Find where the given text appears and provide that cell's center as (X, Y) coordinate. 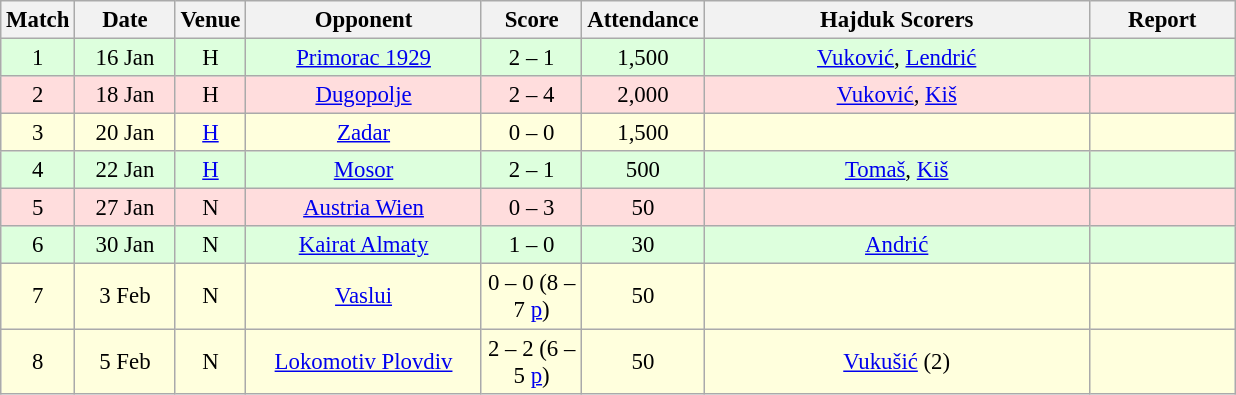
Attendance (643, 20)
16 Jan (126, 58)
Dugopolje (364, 95)
0 – 0 (532, 133)
5 (38, 208)
3 (38, 133)
30 (643, 245)
30 Jan (126, 245)
Opponent (364, 20)
Lokomotiv Plovdiv (364, 362)
Score (532, 20)
3 Feb (126, 296)
Tomaš, Kiš (897, 170)
8 (38, 362)
4 (38, 170)
22 Jan (126, 170)
27 Jan (126, 208)
18 Jan (126, 95)
Hajduk Scorers (897, 20)
Kairat Almaty (364, 245)
Mosor (364, 170)
Venue (210, 20)
0 – 0 (8 – 7 p) (532, 296)
1 (38, 58)
Zadar (364, 133)
Report (1162, 20)
Date (126, 20)
0 – 3 (532, 208)
2 – 4 (532, 95)
Vaslui (364, 296)
7 (38, 296)
2 – 2 (6 – 5 p) (532, 362)
20 Jan (126, 133)
5 Feb (126, 362)
Austria Wien (364, 208)
6 (38, 245)
2 (38, 95)
1 – 0 (532, 245)
2,000 (643, 95)
Match (38, 20)
Vuković, Kiš (897, 95)
Andrić (897, 245)
Vukušić (2) (897, 362)
Primorac 1929 (364, 58)
500 (643, 170)
Vuković, Lendrić (897, 58)
